Provide the [X, Y] coordinate of the cell's center where the given text is located.  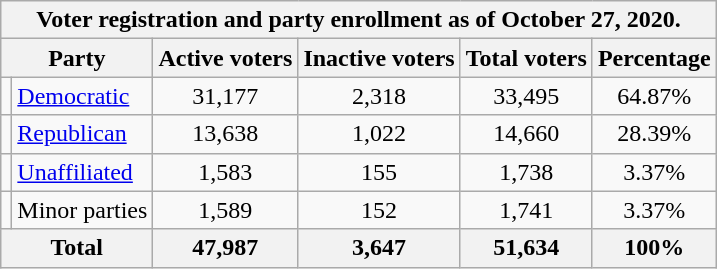
100% [654, 248]
51,634 [526, 248]
14,660 [526, 134]
31,177 [226, 96]
33,495 [526, 96]
Republican [82, 134]
1,589 [226, 210]
1,741 [526, 210]
1,738 [526, 172]
Voter registration and party enrollment as of October 27, 2020. [359, 20]
Democratic [82, 96]
47,987 [226, 248]
3,647 [379, 248]
Total voters [526, 58]
28.39% [654, 134]
Active voters [226, 58]
1,583 [226, 172]
152 [379, 210]
2,318 [379, 96]
Party [77, 58]
Inactive voters [379, 58]
Total [77, 248]
Minor parties [82, 210]
Percentage [654, 58]
64.87% [654, 96]
1,022 [379, 134]
13,638 [226, 134]
155 [379, 172]
Unaffiliated [82, 172]
